Return the (X, Y) coordinate for the center point of the cell that contains the specified text.  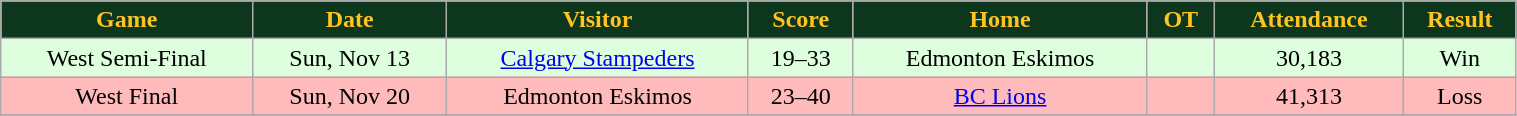
23–40 (800, 96)
BC Lions (1000, 96)
Result (1460, 20)
Sun, Nov 20 (350, 96)
Sun, Nov 13 (350, 58)
Home (1000, 20)
41,313 (1308, 96)
Attendance (1308, 20)
Calgary Stampeders (598, 58)
Game (127, 20)
Date (350, 20)
OT (1180, 20)
Loss (1460, 96)
West Final (127, 96)
Win (1460, 58)
19–33 (800, 58)
30,183 (1308, 58)
Score (800, 20)
Visitor (598, 20)
West Semi-Final (127, 58)
